Determine the [X, Y] coordinate at the center of the cell enclosing the given text.  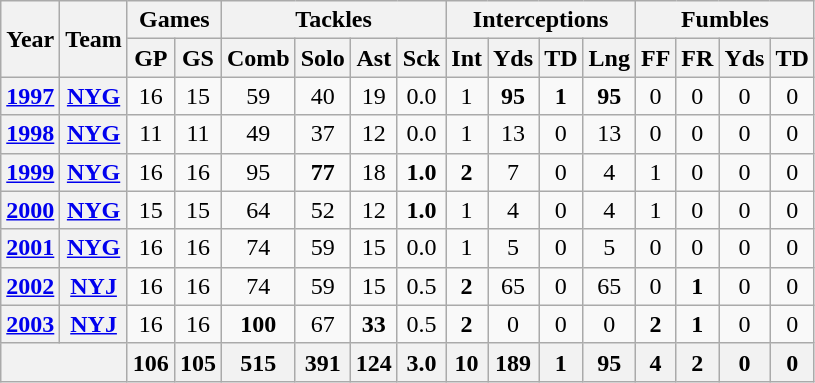
FF [655, 58]
Year [30, 39]
49 [258, 134]
124 [374, 362]
2003 [30, 324]
1997 [30, 96]
515 [258, 362]
64 [258, 210]
100 [258, 324]
GS [198, 58]
Comb [258, 58]
2000 [30, 210]
37 [322, 134]
Interceptions [541, 20]
391 [322, 362]
18 [374, 172]
Solo [322, 58]
105 [198, 362]
Tackles [333, 20]
Games [174, 20]
189 [514, 362]
52 [322, 210]
Ast [374, 58]
7 [514, 172]
40 [322, 96]
1998 [30, 134]
19 [374, 96]
GP [150, 58]
3.0 [421, 362]
Team [94, 39]
106 [150, 362]
10 [467, 362]
67 [322, 324]
1999 [30, 172]
Lng [609, 58]
77 [322, 172]
Int [467, 58]
33 [374, 324]
FR [698, 58]
2002 [30, 286]
Sck [421, 58]
2001 [30, 248]
Fumbles [724, 20]
